Find where the given text appears and provide that cell's center as [x, y] coordinate. 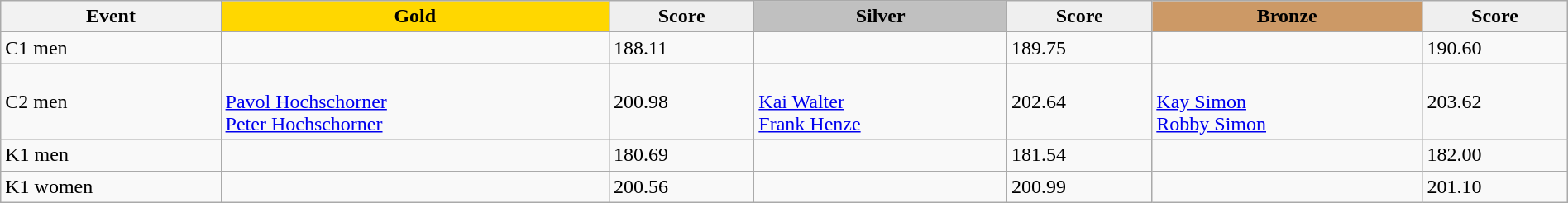
200.98 [681, 101]
Event [111, 17]
200.99 [1078, 186]
C1 men [111, 48]
K1 women [111, 186]
K1 men [111, 155]
203.62 [1495, 101]
190.60 [1495, 48]
Pavol HochschornerPeter Hochschorner [415, 101]
Silver [881, 17]
180.69 [681, 155]
188.11 [681, 48]
Kai WalterFrank Henze [881, 101]
189.75 [1078, 48]
182.00 [1495, 155]
201.10 [1495, 186]
C2 men [111, 101]
200.56 [681, 186]
Bronze [1287, 17]
Gold [415, 17]
202.64 [1078, 101]
181.54 [1078, 155]
Kay SimonRobby Simon [1287, 101]
